Determine the [X, Y] coordinate at the center of the cell enclosing the given text.  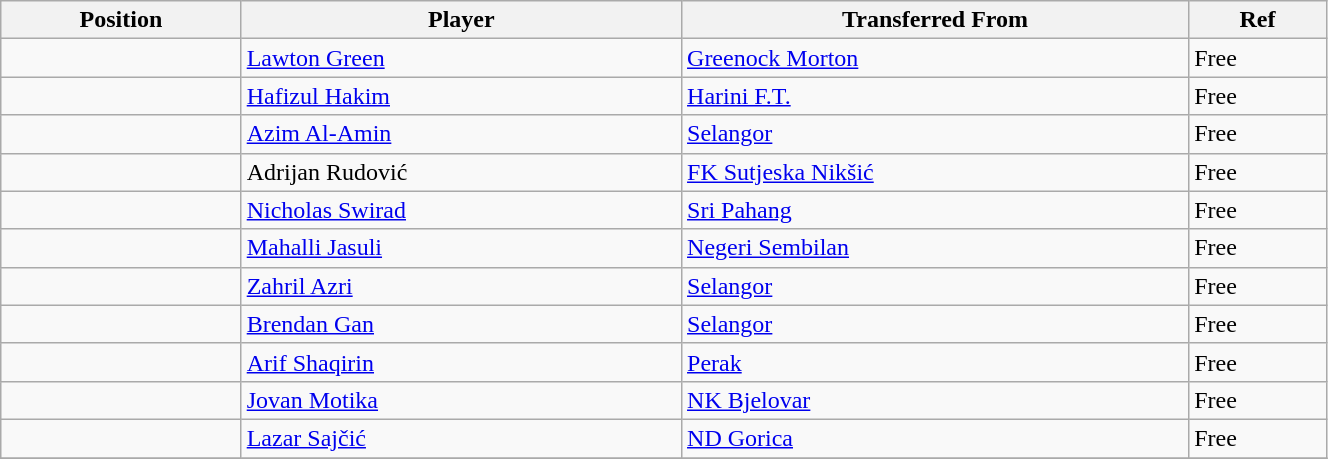
Zahril Azri [461, 286]
Lazar Sajčić [461, 438]
ND Gorica [936, 438]
Negeri Sembilan [936, 248]
Sri Pahang [936, 210]
Position [121, 20]
Nicholas Swirad [461, 210]
Mahalli Jasuli [461, 248]
Greenock Morton [936, 58]
Arif Shaqirin [461, 362]
Ref [1258, 20]
Player [461, 20]
NK Bjelovar [936, 400]
Jovan Motika [461, 400]
FK Sutjeska Nikšić [936, 172]
Perak [936, 362]
Hafizul Hakim [461, 96]
Transferred From [936, 20]
Lawton Green [461, 58]
Brendan Gan [461, 324]
Azim Al-Amin [461, 134]
Adrijan Rudović [461, 172]
Harini F.T. [936, 96]
